Search for the cell housing the specified text and yield its [x, y] center coordinate. 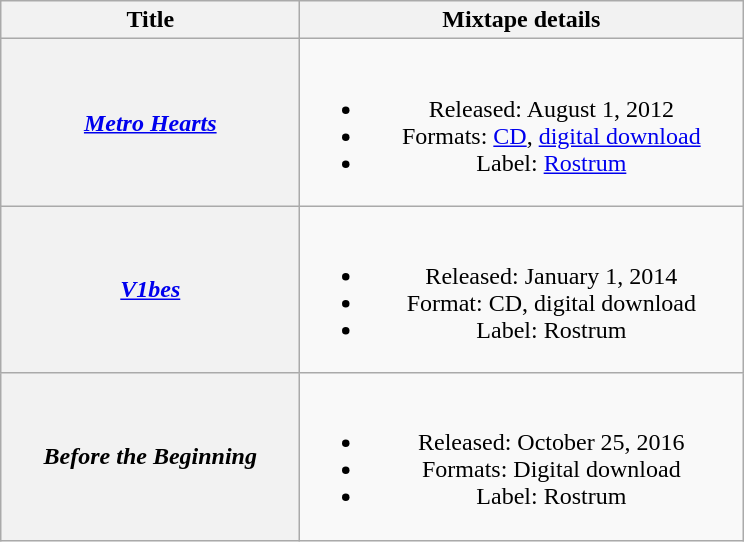
Metro Hearts [150, 122]
Released: August 1, 2012Formats: CD, digital downloadLabel: Rostrum [522, 122]
Mixtape details [522, 20]
V1bes [150, 290]
Title [150, 20]
Before the Beginning [150, 456]
Released: October 25, 2016Formats: Digital downloadLabel: Rostrum [522, 456]
Released: January 1, 2014Format: CD, digital downloadLabel: Rostrum [522, 290]
